Locate the cell with the specified text and output its (x, y) center coordinate. 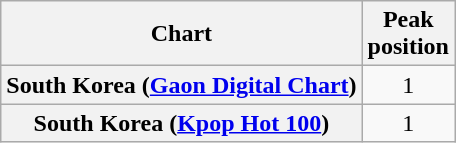
Peakposition (408, 34)
South Korea (Kpop Hot 100) (182, 123)
South Korea (Gaon Digital Chart) (182, 85)
Chart (182, 34)
